Extract the [x, y] coordinate from the center of the cell holding the provided text.  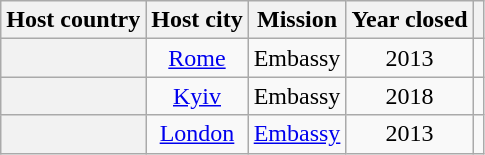
2018 [410, 96]
Mission [297, 20]
Host country [74, 20]
London [197, 134]
Kyiv [197, 96]
Year closed [410, 20]
Host city [197, 20]
Rome [197, 58]
